Search for the cell housing the specified text and yield its (X, Y) center coordinate. 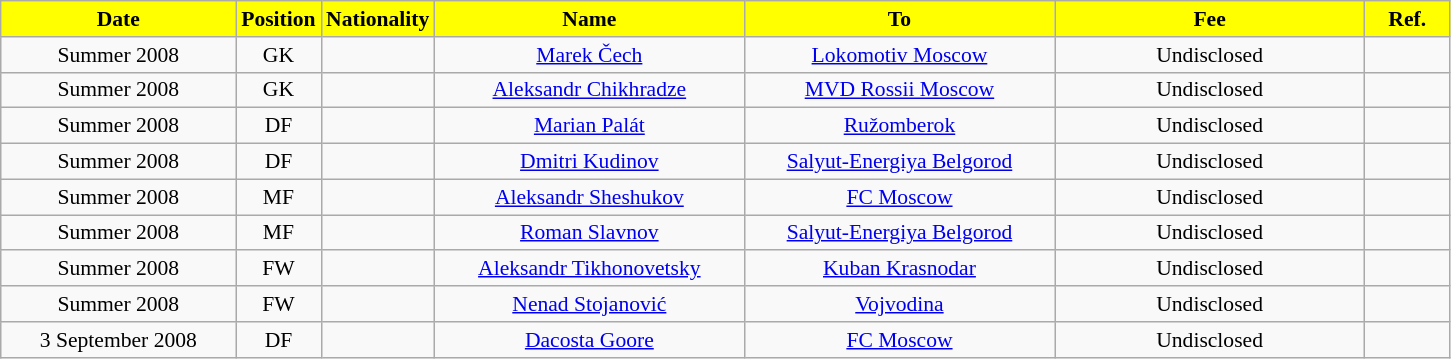
Aleksandr Sheshukov (589, 197)
MVD Rossii Moscow (899, 90)
Name (589, 19)
Kuban Krasnodar (899, 269)
To (899, 19)
Nationality (378, 19)
Position (278, 19)
Aleksandr Tikhonovetsky (589, 269)
Roman Slavnov (589, 233)
Marian Palát (589, 126)
3 September 2008 (118, 340)
Ružomberok (899, 126)
Vojvodina (899, 304)
Dacosta Goore (589, 340)
Ref. (1408, 19)
Dmitri Kudinov (589, 162)
Lokomotiv Moscow (899, 55)
Date (118, 19)
Nenad Stojanović (589, 304)
Fee (1210, 19)
Aleksandr Chikhradze (589, 90)
Marek Čech (589, 55)
